Determine the [x, y] coordinate at the center of the cell enclosing the given text.  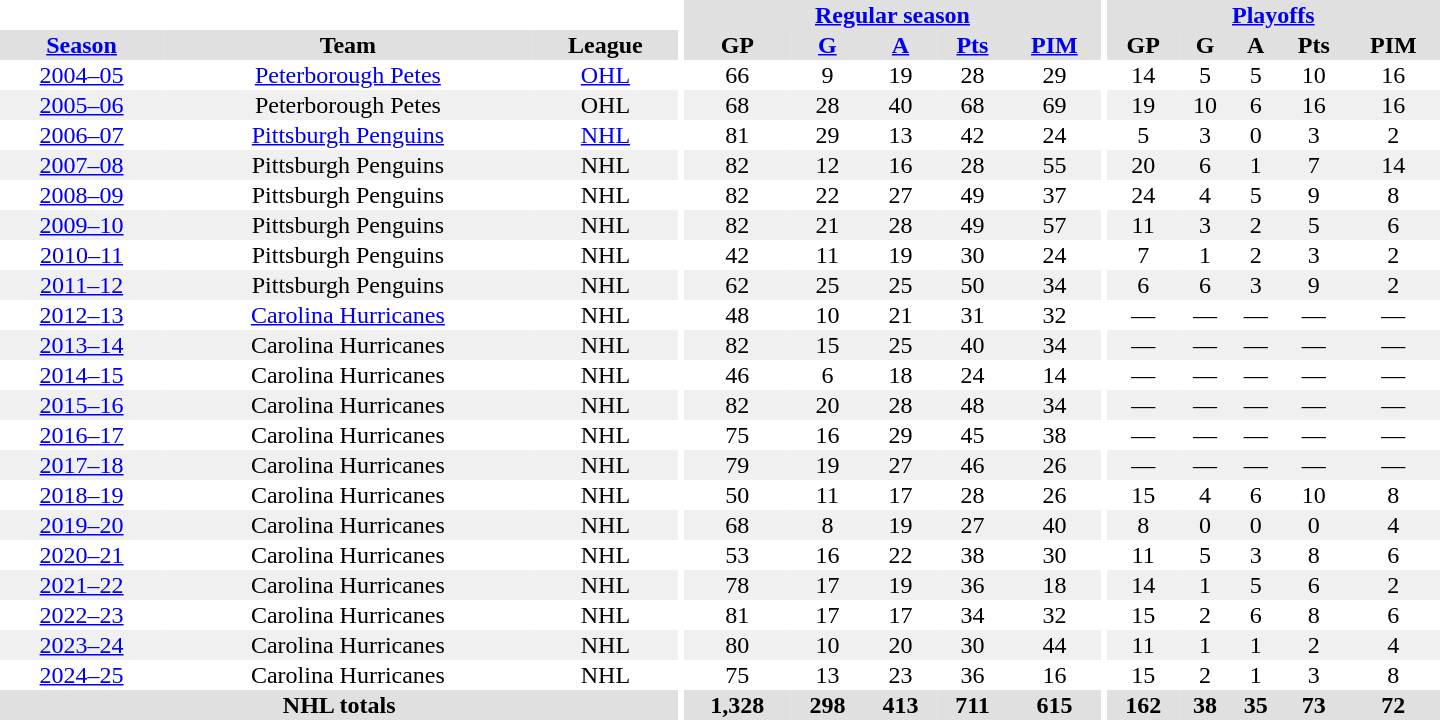
66 [738, 75]
615 [1054, 705]
2012–13 [82, 315]
2004–05 [82, 75]
2013–14 [82, 345]
2014–15 [82, 375]
2007–08 [82, 165]
711 [972, 705]
72 [1394, 705]
2016–17 [82, 435]
413 [900, 705]
2022–23 [82, 615]
44 [1054, 645]
NHL totals [339, 705]
League [606, 45]
2019–20 [82, 525]
2006–07 [82, 135]
79 [738, 465]
57 [1054, 225]
Season [82, 45]
73 [1314, 705]
55 [1054, 165]
Regular season [892, 15]
37 [1054, 195]
62 [738, 285]
2023–24 [82, 645]
2008–09 [82, 195]
45 [972, 435]
23 [900, 675]
80 [738, 645]
2018–19 [82, 495]
78 [738, 585]
31 [972, 315]
298 [828, 705]
2020–21 [82, 555]
2005–06 [82, 105]
2021–22 [82, 585]
2017–18 [82, 465]
2010–11 [82, 255]
2024–25 [82, 675]
53 [738, 555]
2011–12 [82, 285]
69 [1054, 105]
2015–16 [82, 405]
12 [828, 165]
Team [348, 45]
1,328 [738, 705]
162 [1144, 705]
35 [1256, 705]
2009–10 [82, 225]
Playoffs [1274, 15]
